For the text-containing cell, return its midpoint in [x, y] coordinate format. 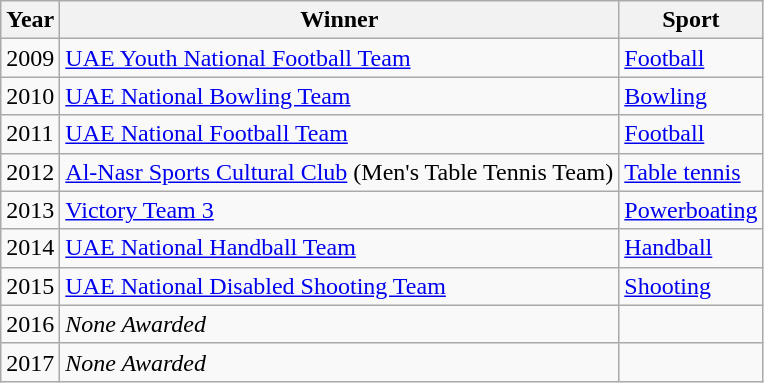
UAE National Handball Team [340, 248]
Victory Team 3 [340, 210]
UAE National Bowling Team [340, 96]
2012 [30, 172]
Table tennis [691, 172]
2011 [30, 134]
2009 [30, 58]
UAE National Football Team [340, 134]
Powerboating [691, 210]
2015 [30, 286]
Al-Nasr Sports Cultural Club (Men's Table Tennis Team) [340, 172]
2016 [30, 324]
2010 [30, 96]
Winner [340, 20]
2013 [30, 210]
Bowling [691, 96]
UAE National Disabled Shooting Team [340, 286]
Year [30, 20]
Sport [691, 20]
Shooting [691, 286]
UAE Youth National Football Team [340, 58]
2017 [30, 362]
2014 [30, 248]
Handball [691, 248]
